For the text-containing cell, return its midpoint in [X, Y] coordinate format. 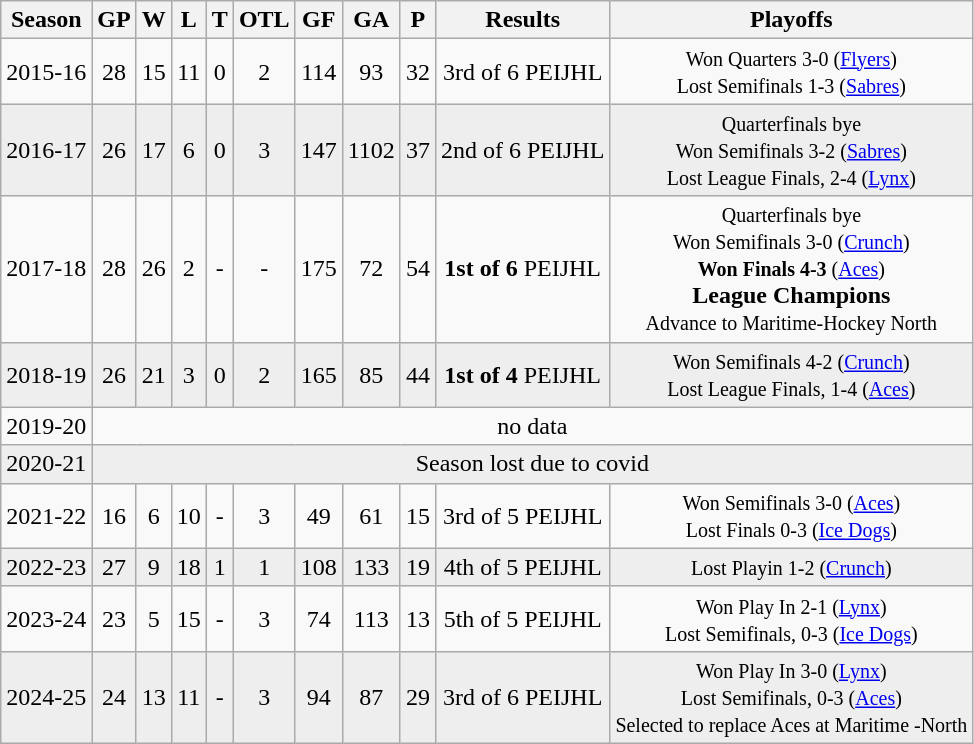
L [188, 20]
29 [418, 697]
GA [371, 20]
W [154, 20]
Quarterfinals bye Won Semifinals 3-0 (Crunch)Won Finals 4-3 (Aces)League ChampionsAdvance to Maritime-Hockey North [792, 269]
Won Quarters 3-0 (Flyers)Lost Semifinals 1-3 (Sabres) [792, 72]
4th of 5 PEIJHL [522, 567]
Won Play In 2-1 (Lynx)Lost Semifinals, 0-3 (Ice Dogs) [792, 618]
114 [318, 72]
Results [522, 20]
Won Semifinals 4-2 (Crunch)Lost League Finals, 1-4 (Aces) [792, 374]
no data [532, 426]
Playoffs [792, 20]
10 [188, 516]
Season [46, 20]
27 [114, 567]
5th of 5 PEIJHL [522, 618]
94 [318, 697]
1st of 6 PEIJHL [522, 269]
2023-24 [46, 618]
GF [318, 20]
74 [318, 618]
2016-17 [46, 150]
2nd of 6 PEIJHL [522, 150]
2022-23 [46, 567]
16 [114, 516]
133 [371, 567]
9 [154, 567]
Won Play In 3-0 (Lynx)Lost Semifinals, 0-3 (Aces)Selected to replace Aces at Maritime -North [792, 697]
Quarterfinals bye Won Semifinals 3-2 (Sabres)Lost League Finals, 2-4 (Lynx) [792, 150]
44 [418, 374]
2024-25 [46, 697]
OTL [264, 20]
1st of 4 PEIJHL [522, 374]
113 [371, 618]
24 [114, 697]
2020-21 [46, 464]
87 [371, 697]
1102 [371, 150]
175 [318, 269]
93 [371, 72]
54 [418, 269]
P [418, 20]
2015-16 [46, 72]
108 [318, 567]
23 [114, 618]
37 [418, 150]
2021-22 [46, 516]
21 [154, 374]
147 [318, 150]
72 [371, 269]
Won Semifinals 3-0 (Aces)Lost Finals 0-3 (Ice Dogs) [792, 516]
165 [318, 374]
2018-19 [46, 374]
85 [371, 374]
18 [188, 567]
32 [418, 72]
GP [114, 20]
19 [418, 567]
61 [371, 516]
Lost Playin 1-2 (Crunch) [792, 567]
Season lost due to covid [532, 464]
5 [154, 618]
2019-20 [46, 426]
2017-18 [46, 269]
49 [318, 516]
17 [154, 150]
3rd of 5 PEIJHL [522, 516]
T [220, 20]
